Scan for the cell matching the given text and deliver its (x, y) coordinate at center. 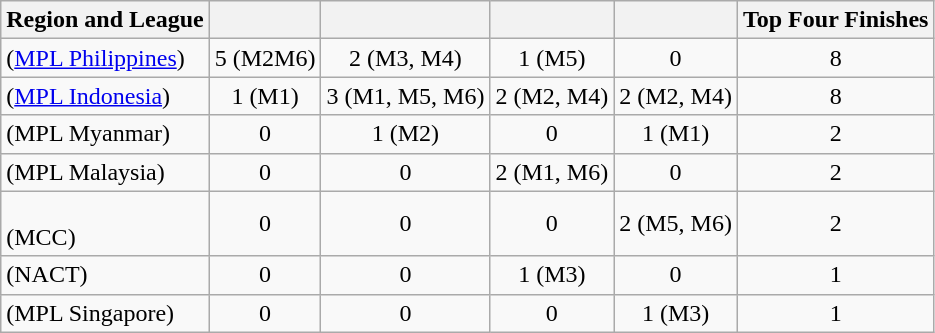
(MPL Indonesia) (105, 96)
5 (M2M6) (265, 58)
(MPL Malaysia) (105, 172)
(MPL Myanmar) (105, 134)
2 (M5, M6) (676, 224)
2 (M3, M4) (406, 58)
(MPL Philippines) (105, 58)
Region and League (105, 20)
(NACT) (105, 275)
(MPL Singapore) (105, 313)
2 (M1, M6) (552, 172)
3 (M1, M5, M6) (406, 96)
1 (M2) (406, 134)
Top Four Finishes (835, 20)
1 (M5) (552, 58)
(MCC) (105, 224)
